For the text-containing cell, return its midpoint in (X, Y) coordinate format. 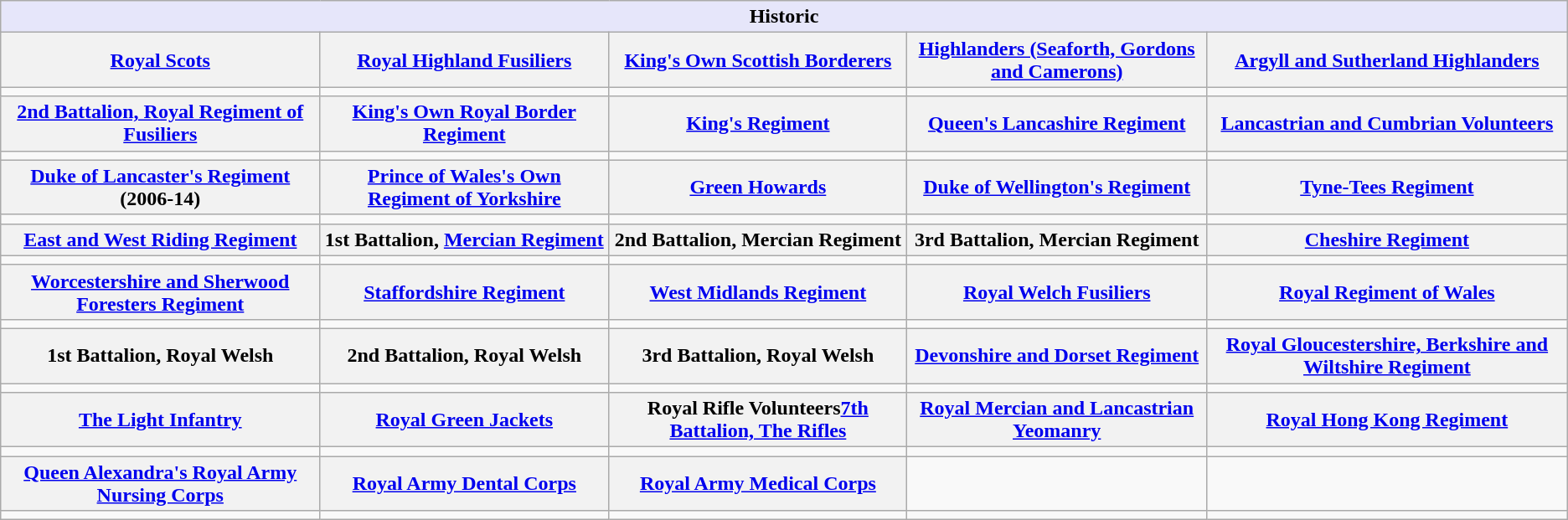
2nd Battalion, Royal Regiment of Fusiliers (161, 124)
East and West Riding Regiment (161, 239)
Royal Army Medical Corps (758, 484)
1st Battalion, Royal Welsh (161, 355)
Worcestershire and Sherwood Foresters Regiment (161, 291)
Argyll and Sutherland Highlanders (1387, 60)
Staffordshire Regiment (464, 291)
King's Own Royal Border Regiment (464, 124)
Historic (784, 17)
Royal Rifle Volunteers7th Battalion, The Rifles (758, 420)
Duke of Wellington's Regiment (1057, 188)
The Light Infantry (161, 420)
1st Battalion, Mercian Regiment (464, 239)
Prince of Wales's Own Regiment of Yorkshire (464, 188)
Lancastrian and Cumbrian Volunteers (1387, 124)
Royal Gloucestershire, Berkshire and Wiltshire Regiment (1387, 355)
3rd Battalion, Mercian Regiment (1057, 239)
King's Regiment (758, 124)
Royal Army Dental Corps (464, 484)
Duke of Lancaster's Regiment (2006-14) (161, 188)
Green Howards (758, 188)
2nd Battalion, Mercian Regiment (758, 239)
Queen Alexandra's Royal Army Nursing Corps (161, 484)
Royal Scots (161, 60)
Royal Welch Fusiliers (1057, 291)
Royal Highland Fusiliers (464, 60)
Royal Regiment of Wales (1387, 291)
Royal Hong Kong Regiment (1387, 420)
King's Own Scottish Borderers (758, 60)
Devonshire and Dorset Regiment (1057, 355)
3rd Battalion, Royal Welsh (758, 355)
Royal Mercian and Lancastrian Yeomanry (1057, 420)
Royal Green Jackets (464, 420)
Tyne-Tees Regiment (1387, 188)
2nd Battalion, Royal Welsh (464, 355)
Cheshire Regiment (1387, 239)
Queen's Lancashire Regiment (1057, 124)
West Midlands Regiment (758, 291)
Highlanders (Seaforth, Gordons and Camerons) (1057, 60)
